Determine the (X, Y) coordinate at the center of the cell enclosing the given text.  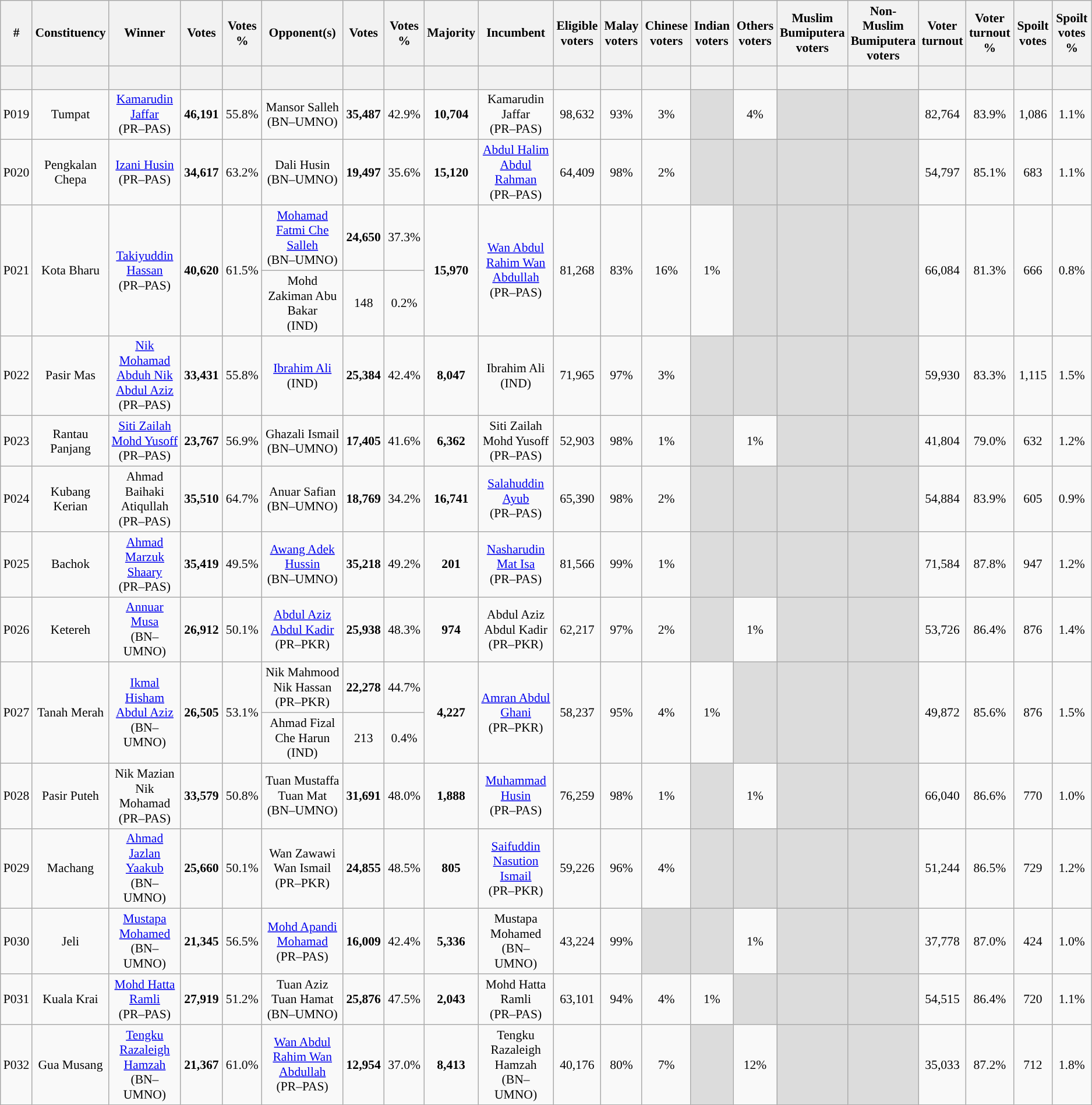
18,769 (363, 499)
86.6% (990, 796)
720 (1033, 1000)
Annuar Musa(BN–UMNO) (145, 630)
P024 (16, 499)
59,226 (577, 869)
63.2% (242, 172)
98,632 (577, 114)
37,778 (942, 941)
37.0% (404, 1065)
6,362 (451, 442)
16,009 (363, 941)
Gua Musang (70, 1065)
Muslim Bumiputera voters (812, 33)
37.3% (404, 238)
41,804 (942, 442)
P023 (16, 442)
85.1% (990, 172)
35,033 (942, 1065)
Pengkalan Chepa (70, 172)
Kota Bharu (70, 270)
85.6% (990, 713)
Salahuddin Ayub(PR–PAS) (516, 499)
51,244 (942, 869)
Saifuddin Nasution Ismail(PR–PKR) (516, 869)
19,497 (363, 172)
P022 (16, 376)
Winner (145, 33)
16,741 (451, 499)
44.7% (404, 687)
Amran Abdul Ghani(PR–PKR) (516, 713)
Ketereh (70, 630)
50.8% (242, 796)
31,691 (363, 796)
Incumbent (516, 33)
17,405 (363, 442)
Majority (451, 33)
49,872 (942, 713)
64,409 (577, 172)
12,954 (363, 1065)
59,930 (942, 376)
605 (1033, 499)
Nik Mahmood Nik Hassan(PR–PKR) (303, 687)
33,579 (202, 796)
Wan Zawawi Wan Ismail(PR–PKR) (303, 869)
Chinese voters (666, 33)
56.9% (242, 442)
8,047 (451, 376)
34,617 (202, 172)
81,268 (577, 270)
632 (1033, 442)
15,970 (451, 270)
Ikmal Hisham Abdul Aziz(BN–UMNO) (145, 713)
P030 (16, 941)
83% (622, 270)
424 (1033, 941)
Ahmad Marzuk Shaary(PR–PAS) (145, 564)
82,764 (942, 114)
25,660 (202, 869)
49.2% (404, 564)
Ahmad Baihaki Atiqullah(PR–PAS) (145, 499)
947 (1033, 564)
# (16, 33)
Malay voters (622, 33)
P025 (16, 564)
Takiyuddin Hassan(PR–PAS) (145, 270)
Tuan Mustaffa Tuan Mat(BN–UMNO) (303, 796)
1,115 (1033, 376)
53,726 (942, 630)
805 (451, 869)
62,217 (577, 630)
1,888 (451, 796)
16% (666, 270)
83.3% (990, 376)
93% (622, 114)
Dali Husin(BN–UMNO) (303, 172)
80% (622, 1065)
24,650 (363, 238)
Nasharudin Mat Isa(PR–PAS) (516, 564)
Eligible voters (577, 33)
Opponent(s) (303, 33)
25,876 (363, 1000)
23,767 (202, 442)
1.8% (1072, 1065)
Constituency (70, 33)
71,584 (942, 564)
666 (1033, 270)
95% (622, 713)
54,884 (942, 499)
2,043 (451, 1000)
0.4% (404, 739)
Tumpat (70, 114)
21,367 (202, 1065)
148 (363, 303)
Mansor Salleh(BN–UMNO) (303, 114)
25,384 (363, 376)
61.0% (242, 1065)
35,218 (363, 564)
15,120 (451, 172)
27,919 (202, 1000)
Ahmad Jazlan Yaakub(BN–UMNO) (145, 869)
66,040 (942, 796)
712 (1033, 1065)
61.5% (242, 270)
76,259 (577, 796)
P021 (16, 270)
63,101 (577, 1000)
40,620 (202, 270)
Tanah Merah (70, 713)
35,487 (363, 114)
54,515 (942, 1000)
Anuar Safian(BN–UMNO) (303, 499)
Voter turnout (942, 33)
P019 (16, 114)
Voter turnout % (990, 33)
770 (1033, 796)
683 (1033, 172)
40,176 (577, 1065)
Abdul Halim Abdul Rahman(PR–PAS) (516, 172)
0.9% (1072, 499)
Mohd Apandi Mohamad(PR–PAS) (303, 941)
201 (451, 564)
Tuan Aziz Tuan Hamat(BN–UMNO) (303, 1000)
Indian voters (712, 33)
4,227 (451, 713)
Ahmad Fizal Che Harun(IND) (303, 739)
21,345 (202, 941)
Mohd Zakiman Abu Bakar(IND) (303, 303)
P029 (16, 869)
Muhammad Husin(PR–PAS) (516, 796)
Mohamad Fatmi Che Salleh(BN–UMNO) (303, 238)
25,938 (363, 630)
12% (755, 1065)
Kuala Krai (70, 1000)
46,191 (202, 114)
5,336 (451, 941)
96% (622, 869)
87.2% (990, 1065)
43,224 (577, 941)
Ghazali Ismail(BN–UMNO) (303, 442)
53.1% (242, 713)
P027 (16, 713)
87.0% (990, 941)
0.8% (1072, 270)
94% (622, 1000)
10,704 (451, 114)
47.5% (404, 1000)
Pasir Mas (70, 376)
58,237 (577, 713)
81.3% (990, 270)
26,912 (202, 630)
729 (1033, 869)
87.8% (990, 564)
48.3% (404, 630)
P032 (16, 1065)
41.6% (404, 442)
Nik Mohamad Abduh Nik Abdul Aziz(PR–PAS) (145, 376)
35,419 (202, 564)
35,510 (202, 499)
8,413 (451, 1065)
974 (451, 630)
P020 (16, 172)
Machang (70, 869)
64.7% (242, 499)
81,566 (577, 564)
Izani Husin(PR–PAS) (145, 172)
P028 (16, 796)
Non-Muslim Bumiputera voters (884, 33)
71,965 (577, 376)
Pasir Puteh (70, 796)
66,084 (942, 270)
Awang Adek Hussin(BN–UMNO) (303, 564)
22,278 (363, 687)
1.4% (1072, 630)
48.5% (404, 869)
56.5% (242, 941)
26,505 (202, 713)
33,431 (202, 376)
42.9% (404, 114)
213 (363, 739)
Kubang Kerian (70, 499)
Jeli (70, 941)
Rantau Panjang (70, 442)
P026 (16, 630)
Spoilt votes % (1072, 33)
Nik Mazian Nik Mohamad(PR–PAS) (145, 796)
24,855 (363, 869)
79.0% (990, 442)
34.2% (404, 499)
52,903 (577, 442)
Others voters (755, 33)
86.5% (990, 869)
Spoilt votes (1033, 33)
51.2% (242, 1000)
54,797 (942, 172)
48.0% (404, 796)
65,390 (577, 499)
0.2% (404, 303)
7% (666, 1065)
35.6% (404, 172)
1,086 (1033, 114)
49.5% (242, 564)
P031 (16, 1000)
Bachok (70, 564)
